Provide the [X, Y] coordinate of the cell's center where the given text is located.  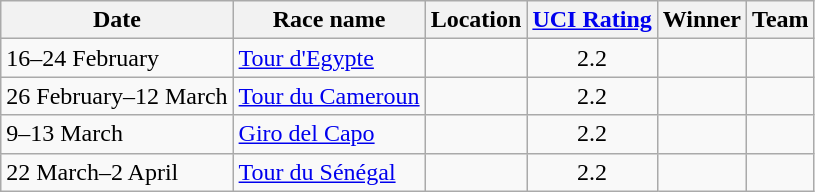
Date [117, 20]
Winner [702, 20]
Race name [329, 20]
Tour du Cameroun [329, 96]
Location [476, 20]
Team [781, 20]
9–13 March [117, 134]
UCI Rating [592, 20]
26 February–12 March [117, 96]
Giro del Capo [329, 134]
Tour du Sénégal [329, 172]
Tour d'Egypte [329, 58]
16–24 February [117, 58]
22 March–2 April [117, 172]
